Find where the given text appears and provide that cell's center as (X, Y) coordinate. 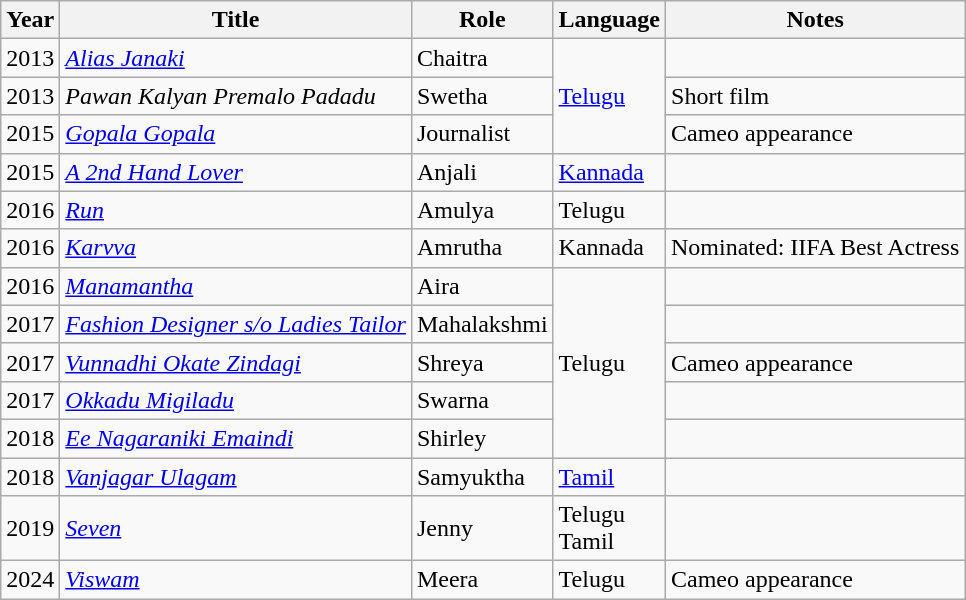
Anjali (482, 172)
Karvva (236, 248)
Vanjagar Ulagam (236, 477)
Journalist (482, 134)
Seven (236, 528)
Shirley (482, 438)
Pawan Kalyan Premalo Padadu (236, 96)
Mahalakshmi (482, 324)
Fashion Designer s/o Ladies Tailor (236, 324)
Amrutha (482, 248)
Swetha (482, 96)
Okkadu Migiladu (236, 400)
Year (30, 20)
Short film (816, 96)
Notes (816, 20)
Aira (482, 286)
Swarna (482, 400)
2019 (30, 528)
Chaitra (482, 58)
Title (236, 20)
Role (482, 20)
TeluguTamil (609, 528)
Jenny (482, 528)
Meera (482, 580)
Samyuktha (482, 477)
Nominated: IIFA Best Actress (816, 248)
Vunnadhi Okate Zindagi (236, 362)
Run (236, 210)
Alias Janaki (236, 58)
Tamil (609, 477)
Amulya (482, 210)
Viswam (236, 580)
2024 (30, 580)
Shreya (482, 362)
A 2nd Hand Lover (236, 172)
Language (609, 20)
Gopala Gopala (236, 134)
Manamantha (236, 286)
Ee Nagaraniki Emaindi (236, 438)
